Scan for the cell matching the given text and deliver its (X, Y) coordinate at center. 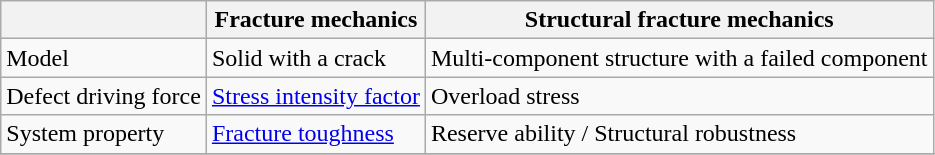
System property (104, 134)
Fracture toughness (316, 134)
Overload stress (679, 96)
Fracture mechanics (316, 20)
Defect driving force (104, 96)
Model (104, 58)
Reserve ability / Structural robustness (679, 134)
Solid with a crack (316, 58)
Multi-component structure with a failed component (679, 58)
Structural fracture mechanics (679, 20)
Stress intensity factor (316, 96)
